Identify which cell holds the provided text, then report its [X, Y] central coordinate. 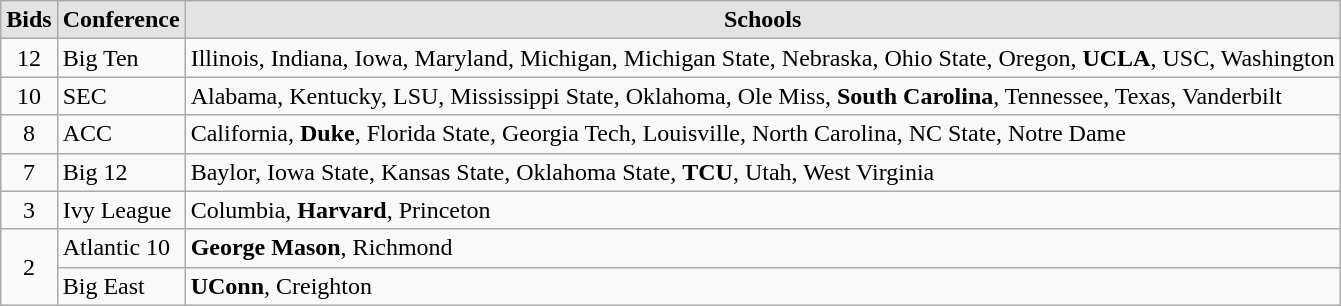
Baylor, Iowa State, Kansas State, Oklahoma State, TCU, Utah, West Virginia [762, 172]
George Mason, Richmond [762, 248]
2 [29, 267]
Big East [121, 286]
Bids [29, 20]
Big 12 [121, 172]
Ivy League [121, 210]
Big Ten [121, 58]
8 [29, 134]
7 [29, 172]
UConn, Creighton [762, 286]
Alabama, Kentucky, LSU, Mississippi State, Oklahoma, Ole Miss, South Carolina, Tennessee, Texas, Vanderbilt [762, 96]
California, Duke, Florida State, Georgia Tech, Louisville, North Carolina, NC State, Notre Dame [762, 134]
Illinois, Indiana, Iowa, Maryland, Michigan, Michigan State, Nebraska, Ohio State, Oregon, UCLA, USC, Washington [762, 58]
Conference [121, 20]
Columbia, Harvard, Princeton [762, 210]
SEC [121, 96]
ACC [121, 134]
12 [29, 58]
Atlantic 10 [121, 248]
3 [29, 210]
Schools [762, 20]
10 [29, 96]
